Extract the [X, Y] coordinate from the center of the cell holding the provided text.  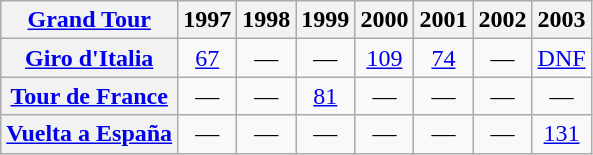
109 [384, 58]
131 [562, 134]
1999 [326, 20]
74 [444, 58]
2002 [502, 20]
2001 [444, 20]
2003 [562, 20]
67 [208, 58]
Grand Tour [90, 20]
DNF [562, 58]
81 [326, 96]
Vuelta a España [90, 134]
1997 [208, 20]
Giro d'Italia [90, 58]
2000 [384, 20]
1998 [266, 20]
Tour de France [90, 96]
